Pinpoint the cell where the given text exists, returning its [x, y] midpoint coordinate. 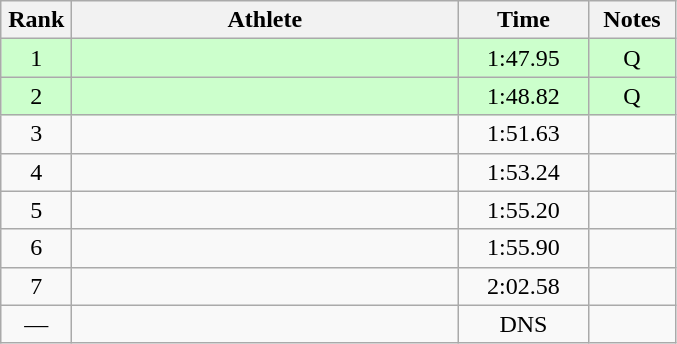
Athlete [265, 20]
1:55.20 [524, 210]
2 [36, 96]
Notes [632, 20]
1:53.24 [524, 172]
1:51.63 [524, 134]
6 [36, 248]
DNS [524, 324]
1:55.90 [524, 248]
2:02.58 [524, 286]
1:47.95 [524, 58]
— [36, 324]
1 [36, 58]
4 [36, 172]
Time [524, 20]
5 [36, 210]
7 [36, 286]
1:48.82 [524, 96]
Rank [36, 20]
3 [36, 134]
